Search for the cell housing the specified text and yield its [x, y] center coordinate. 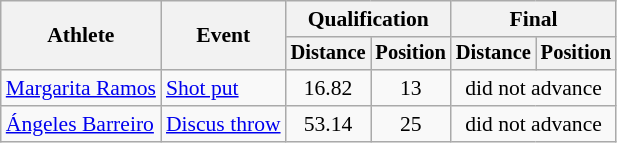
Discus throw [224, 124]
16.82 [328, 88]
Athlete [81, 36]
Final [534, 19]
Event [224, 36]
13 [410, 88]
53.14 [328, 124]
Qualification [368, 19]
Ángeles Barreiro [81, 124]
25 [410, 124]
Shot put [224, 88]
Margarita Ramos [81, 88]
